Capture the cell that displays the provided text and extract its [x, y] central coordinate. 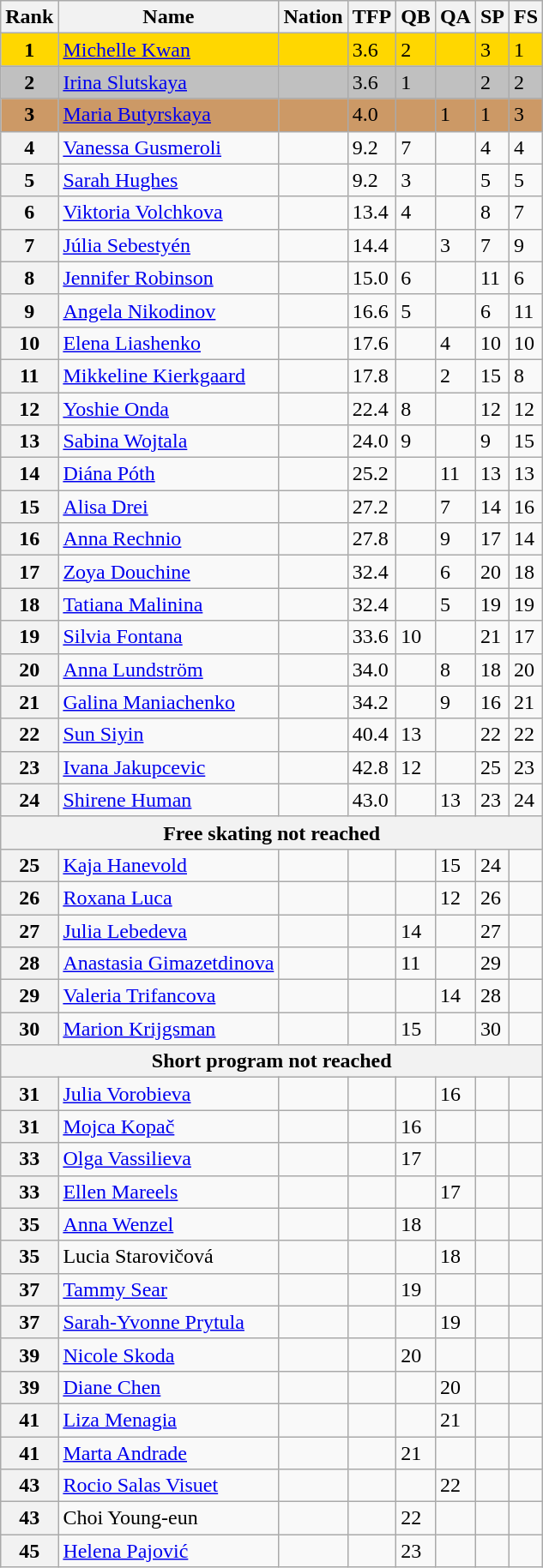
Galina Maniachenko [168, 702]
Anna Lundström [168, 670]
QB [416, 17]
Nation [313, 17]
Jennifer Robinson [168, 278]
Name [168, 17]
27.8 [371, 539]
Anastasia Gimazetdinova [168, 964]
17.6 [371, 343]
Marta Andrade [168, 1453]
Nicole Skoda [168, 1355]
Roxana Luca [168, 898]
Júlia Sebestyén [168, 245]
Short program not reached [272, 1061]
24.0 [371, 442]
Rocio Salas Visuet [168, 1486]
Anna Wenzel [168, 1224]
Julia Lebedeva [168, 930]
Sabina Wojtala [168, 442]
TFP [371, 17]
Choi Young-eun [168, 1518]
Vanessa Gusmeroli [168, 147]
27.2 [371, 507]
Diána Póth [168, 474]
Helena Pajović [168, 1551]
Mojca Kopač [168, 1126]
Maria Butyrskaya [168, 115]
4.0 [371, 115]
QA [455, 17]
40.4 [371, 735]
Ellen Mareels [168, 1192]
Ivana Jakupcevic [168, 767]
Rank [29, 17]
33.6 [371, 637]
Angela Nikodinov [168, 310]
Valeria Trifancova [168, 996]
17.8 [371, 375]
25.2 [371, 474]
14.4 [371, 245]
Anna Rechnio [168, 539]
Tammy Sear [168, 1289]
Free skating not reached [272, 832]
13.4 [371, 213]
34.2 [371, 702]
34.0 [371, 670]
Irina Slutskaya [168, 82]
Sarah-Yvonne Prytula [168, 1322]
43.0 [371, 800]
Zoya Douchine [168, 572]
Shirene Human [168, 800]
22.4 [371, 409]
Liza Menagia [168, 1420]
Elena Liashenko [168, 343]
Lucia Starovičová [168, 1257]
42.8 [371, 767]
Kaja Hanevold [168, 865]
Silvia Fontana [168, 637]
Sarah Hughes [168, 180]
SP [492, 17]
Julia Vorobieva [168, 1094]
15.0 [371, 278]
Mikkeline Kierkgaard [168, 375]
FS [527, 17]
Diane Chen [168, 1387]
Yoshie Onda [168, 409]
16.6 [371, 310]
45 [29, 1551]
Tatiana Malinina [168, 604]
Michelle Kwan [168, 50]
Viktoria Volchkova [168, 213]
Olga Vassilieva [168, 1159]
Sun Siyin [168, 735]
Alisa Drei [168, 507]
Marion Krijgsman [168, 1029]
